Detect which cell encompasses the target text, then output its (X, Y) center coordinate. 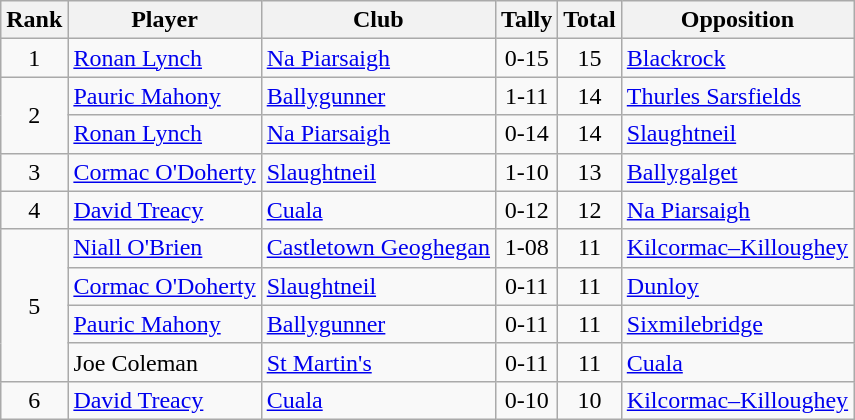
1-08 (527, 248)
0-10 (527, 400)
Blackrock (737, 58)
Opposition (737, 20)
5 (34, 305)
Player (164, 20)
3 (34, 172)
Rank (34, 20)
St Martin's (378, 362)
Total (590, 20)
Niall O'Brien (164, 248)
Tally (527, 20)
10 (590, 400)
13 (590, 172)
1 (34, 58)
Sixmilebridge (737, 324)
1-11 (527, 96)
15 (590, 58)
Joe Coleman (164, 362)
0-14 (527, 134)
Dunloy (737, 286)
Ballygalget (737, 172)
4 (34, 210)
12 (590, 210)
1-10 (527, 172)
Thurles Sarsfields (737, 96)
6 (34, 400)
0-12 (527, 210)
2 (34, 115)
Castletown Geoghegan (378, 248)
Club (378, 20)
0-15 (527, 58)
